Identify which cell holds the provided text, then report its [x, y] central coordinate. 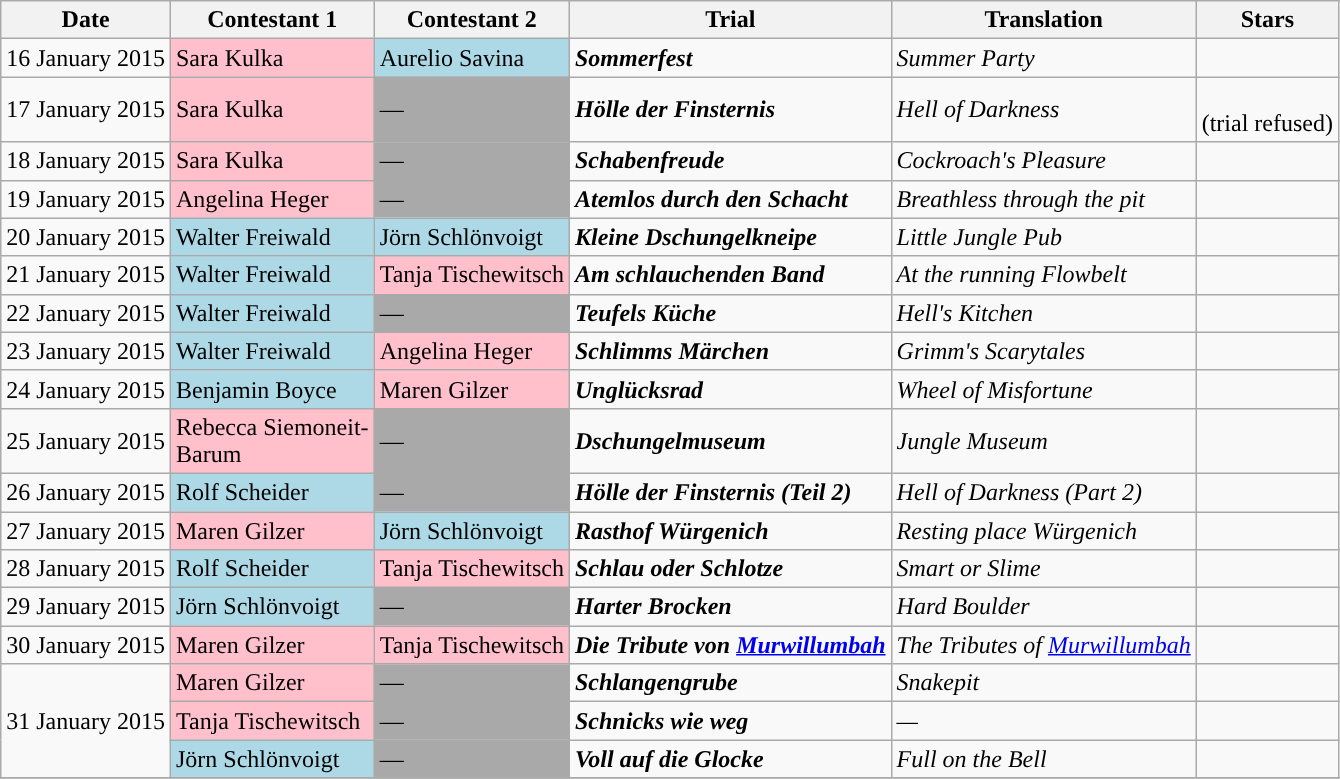
22 January 2015 [86, 313]
Little Jungle Pub [1044, 237]
19 January 2015 [86, 199]
Hell of Darkness (Part 2) [1044, 492]
Schlangengrube [730, 683]
Contestant 2 [472, 20]
Full on the Bell [1044, 759]
21 January 2015 [86, 275]
Smart or Slime [1044, 569]
Contestant 1 [272, 20]
At the running Flowbelt [1044, 275]
Resting place Würgenich [1044, 531]
Aurelio Savina [472, 58]
Stars [1267, 20]
Schabenfreude [730, 161]
Schlau oder Schlotze [730, 569]
Schlimms Märchen [730, 351]
Harter Brocken [730, 607]
Hölle der Finsternis (Teil 2) [730, 492]
Rasthof Würgenich [730, 531]
Sommerfest [730, 58]
(trial refused) [1267, 110]
Snakepit [1044, 683]
Date [86, 20]
29 January 2015 [86, 607]
Translation [1044, 20]
23 January 2015 [86, 351]
Trial [730, 20]
Summer Party [1044, 58]
Schnicks wie weg [730, 721]
Cockroach's Pleasure [1044, 161]
The Tributes of Murwillumbah [1044, 645]
Voll auf die Glocke [730, 759]
Hölle der Finsternis [730, 110]
24 January 2015 [86, 389]
Die Tribute von Murwillumbah [730, 645]
27 January 2015 [86, 531]
Hell's Kitchen [1044, 313]
31 January 2015 [86, 721]
Kleine Dschungelkneipe [730, 237]
Wheel of Misfortune [1044, 389]
25 January 2015 [86, 440]
20 January 2015 [86, 237]
Hard Boulder [1044, 607]
Jungle Museum [1044, 440]
Am schlauchenden Band [730, 275]
Dschungelmuseum [730, 440]
Grimm's Scarytales [1044, 351]
16 January 2015 [86, 58]
Benjamin Boyce [272, 389]
Hell of Darkness [1044, 110]
30 January 2015 [86, 645]
26 January 2015 [86, 492]
17 January 2015 [86, 110]
18 January 2015 [86, 161]
Teufels Küche [730, 313]
Breathless through the pit [1044, 199]
Rebecca Siemoneit-Barum [272, 440]
28 January 2015 [86, 569]
Atemlos durch den Schacht [730, 199]
Unglücksrad [730, 389]
